Return the (X, Y) coordinate for the center point of the cell that contains the specified text.  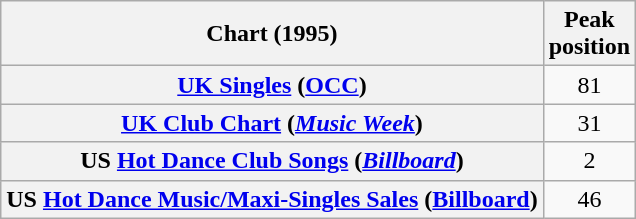
Chart (1995) (272, 34)
US Hot Dance Music/Maxi-Singles Sales (Billboard) (272, 199)
81 (589, 85)
US Hot Dance Club Songs (Billboard) (272, 161)
Peakposition (589, 34)
UK Club Chart (Music Week) (272, 123)
2 (589, 161)
31 (589, 123)
UK Singles (OCC) (272, 85)
46 (589, 199)
